Extract the (x, y) coordinate from the center of the cell holding the provided text.  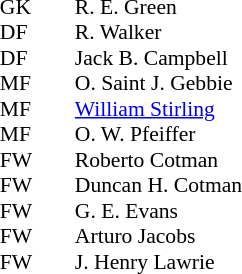
R. Walker (158, 33)
Roberto Cotman (158, 160)
O. W. Pfeiffer (158, 135)
William Stirling (158, 109)
Arturo Jacobs (158, 237)
Jack B. Campbell (158, 58)
O. Saint J. Gebbie (158, 83)
G. E. Evans (158, 211)
Duncan H. Cotman (158, 185)
